Return the (x, y) coordinate for the center point of the cell that contains the specified text.  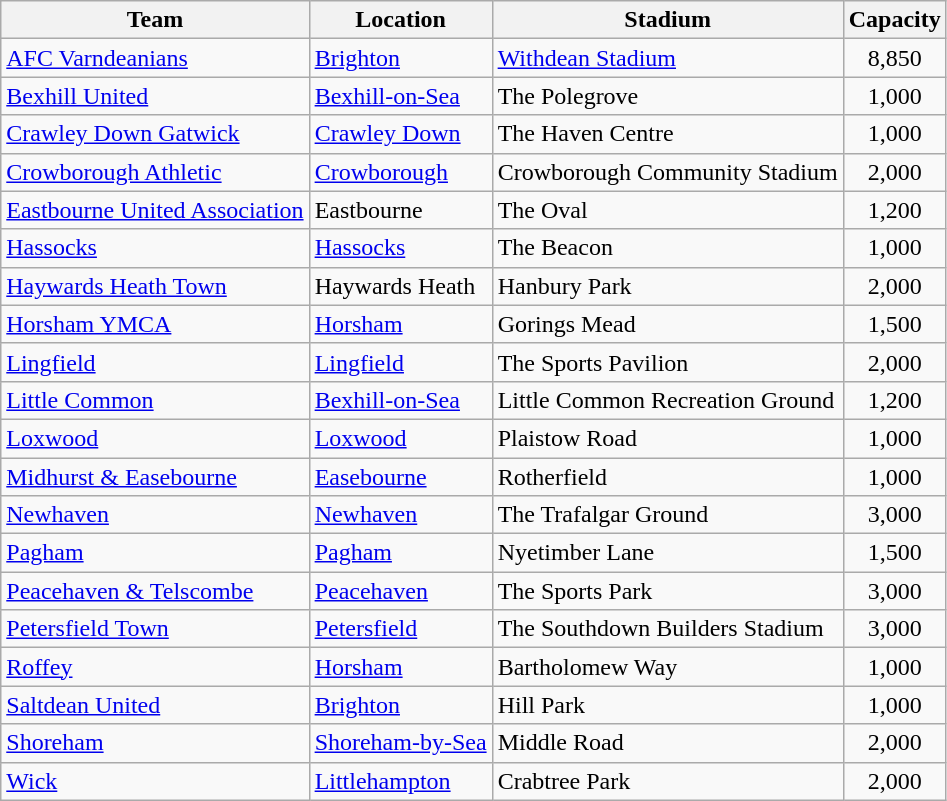
Littlehampton (400, 781)
The Haven Centre (668, 134)
The Sports Pavilion (668, 362)
Crawley Down Gatwick (155, 134)
Bartholomew Way (668, 667)
The Southdown Builders Stadium (668, 629)
Middle Road (668, 743)
Shoreham (155, 743)
Little Common (155, 400)
Peacehaven & Telscombe (155, 591)
Saltdean United (155, 705)
Location (400, 20)
Crawley Down (400, 134)
The Oval (668, 210)
Eastbourne (400, 210)
The Polegrove (668, 96)
Horsham YMCA (155, 324)
Nyetimber Lane (668, 553)
Roffey (155, 667)
Hill Park (668, 705)
Haywards Heath (400, 286)
Easebourne (400, 477)
Gorings Mead (668, 324)
Petersfield Town (155, 629)
Crowborough Athletic (155, 172)
Crowborough (400, 172)
Peacehaven (400, 591)
Midhurst & Easebourne (155, 477)
Little Common Recreation Ground (668, 400)
Rotherfield (668, 477)
Crabtree Park (668, 781)
8,850 (894, 58)
Bexhill United (155, 96)
Eastbourne United Association (155, 210)
Plaistow Road (668, 438)
Shoreham-by-Sea (400, 743)
Capacity (894, 20)
Team (155, 20)
The Trafalgar Ground (668, 515)
Wick (155, 781)
The Beacon (668, 248)
Haywards Heath Town (155, 286)
Withdean Stadium (668, 58)
Petersfield (400, 629)
Hanbury Park (668, 286)
Stadium (668, 20)
Crowborough Community Stadium (668, 172)
AFC Varndeanians (155, 58)
The Sports Park (668, 591)
